Find where the given text appears and provide that cell's center as [x, y] coordinate. 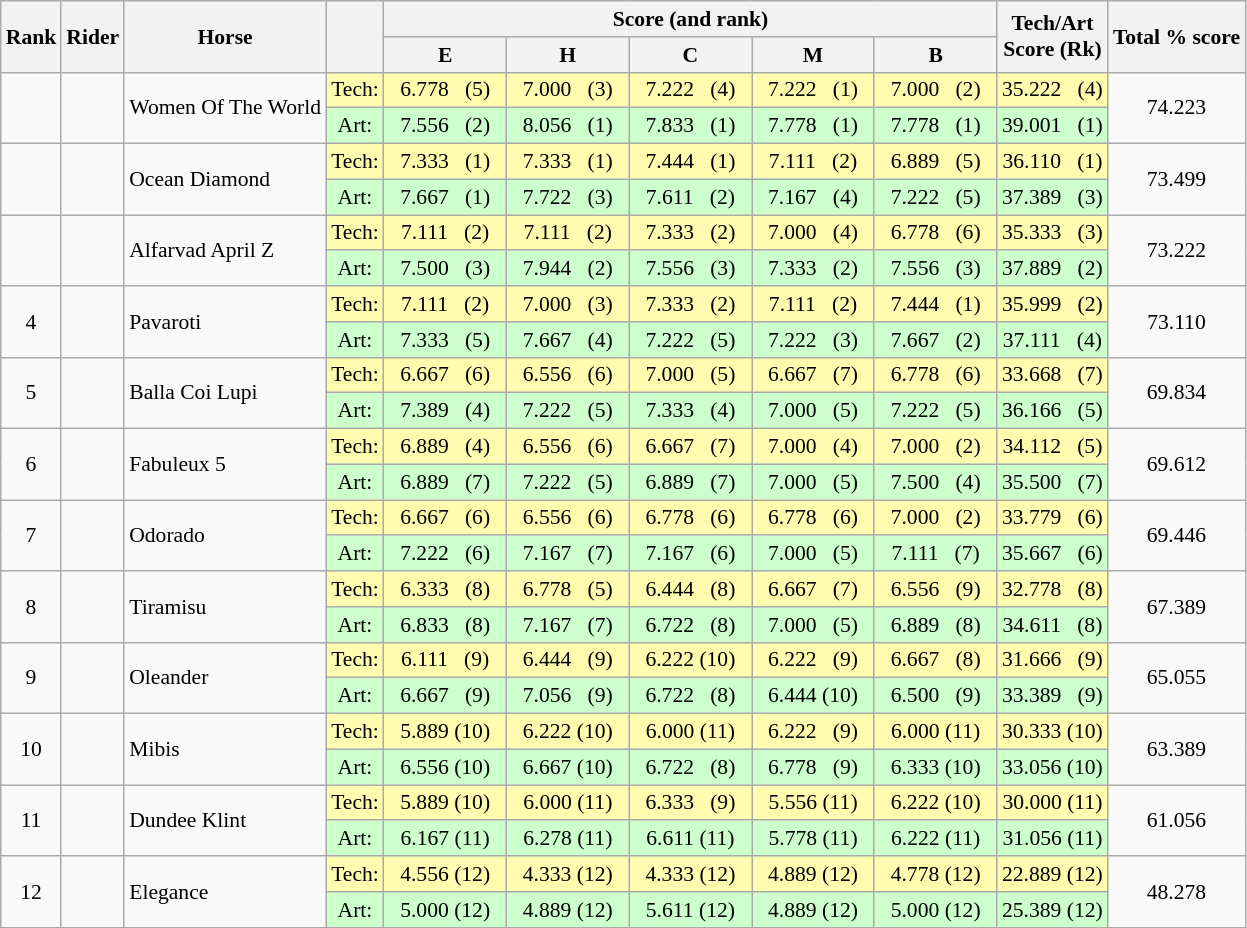
8 [32, 606]
7.611 (2) [690, 197]
Balla Coi Lupi [225, 392]
Total % score [1176, 36]
7.333 (4) [690, 411]
5.556 (11) [814, 803]
C [690, 55]
6.167 (11) [446, 839]
6.444 (8) [690, 589]
67.389 [1176, 606]
48.278 [1176, 892]
6.444 (10) [814, 696]
33.389 (9) [1052, 696]
69.834 [1176, 392]
Women Of The World [225, 108]
39.001 (1) [1052, 126]
7.222 (6) [446, 554]
37.389 (3) [1052, 197]
Horse [225, 36]
6.556 (10) [446, 767]
Odorado [225, 536]
7.111 (7) [936, 554]
7.500 (3) [446, 269]
69.612 [1176, 464]
6.889 (4) [446, 447]
73.222 [1176, 250]
7.667 (4) [568, 340]
7.222 (4) [690, 90]
10 [32, 750]
63.389 [1176, 750]
34.112 (5) [1052, 447]
Ocean Diamond [225, 180]
5 [32, 392]
6 [32, 464]
7.222 (1) [814, 90]
4.556 (12) [446, 874]
6.111 (9) [446, 660]
7.167 (6) [690, 554]
30.000 (11) [1052, 803]
34.611 (8) [1052, 625]
E [446, 55]
M [814, 55]
Dundee Klint [225, 820]
73.499 [1176, 180]
9 [32, 678]
Fabuleux 5 [225, 464]
37.111 (4) [1052, 340]
31.666 (9) [1052, 660]
33.668 (7) [1052, 375]
7.556 (2) [446, 126]
Alfarvad April Z [225, 250]
H [568, 55]
22.889 (12) [1052, 874]
7.722 (3) [568, 197]
33.056 (10) [1052, 767]
11 [32, 820]
33.779 (6) [1052, 518]
30.333 (10) [1052, 732]
6.667 (9) [446, 696]
7.500 (4) [936, 482]
4 [32, 322]
74.223 [1176, 108]
6.556 (9) [936, 589]
7 [32, 536]
4.778 (12) [936, 874]
25.389 (12) [1052, 910]
7.833 (1) [690, 126]
61.056 [1176, 820]
Tech/ArtScore (Rk) [1052, 36]
7.056 (9) [568, 696]
36.166 (5) [1052, 411]
6.333 (9) [690, 803]
37.889 (2) [1052, 269]
6.778 (9) [814, 767]
6.667 (10) [568, 767]
Score (and rank) [690, 19]
Rank [32, 36]
36.110 (1) [1052, 162]
73.110 [1176, 322]
7.167 (4) [814, 197]
35.222 (4) [1052, 90]
Oleander [225, 678]
6.333 (8) [446, 589]
31.056 (11) [1052, 839]
7.389 (4) [446, 411]
8.056 (1) [568, 126]
6.222 (11) [936, 839]
6.333 (10) [936, 767]
Rider [92, 36]
35.333 (3) [1052, 233]
Mibis [225, 750]
35.667 (6) [1052, 554]
7.667 (1) [446, 197]
Elegance [225, 892]
6.500 (9) [936, 696]
65.055 [1176, 678]
12 [32, 892]
6.889 (5) [936, 162]
6.278 (11) [568, 839]
7.944 (2) [568, 269]
7.333 (5) [446, 340]
Pavaroti [225, 322]
35.500 (7) [1052, 482]
5.778 (11) [814, 839]
6.667 (8) [936, 660]
B [936, 55]
69.446 [1176, 536]
35.999 (2) [1052, 304]
Tiramisu [225, 606]
6.444 (9) [568, 660]
32.778 (8) [1052, 589]
6.833 (8) [446, 625]
7.667 (2) [936, 340]
6.611 (11) [690, 839]
5.611 (12) [690, 910]
6.889 (8) [936, 625]
7.222 (3) [814, 340]
